Extract the (x, y) coordinate from the center of the cell holding the provided text.  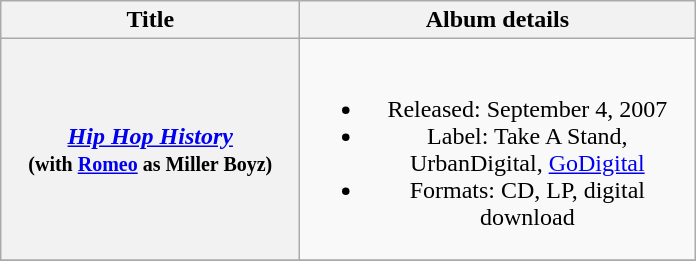
Released: September 4, 2007Label: Take A Stand, UrbanDigital, GoDigitalFormats: CD, LP, digital download (498, 150)
Hip Hop History(with Romeo as Miller Boyz) (150, 150)
Title (150, 20)
Album details (498, 20)
